Extract the [x, y] coordinate from the center of the cell holding the provided text.  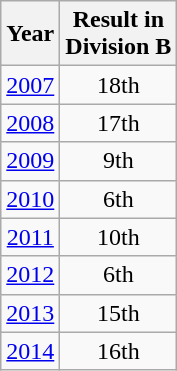
10th [118, 237]
2014 [30, 351]
15th [118, 313]
2007 [30, 85]
2008 [30, 123]
2011 [30, 237]
16th [118, 351]
Year [30, 34]
9th [118, 161]
17th [118, 123]
2009 [30, 161]
Result inDivision B [118, 34]
18th [118, 85]
2012 [30, 275]
2013 [30, 313]
2010 [30, 199]
